Capture the cell that displays the provided text and extract its [x, y] central coordinate. 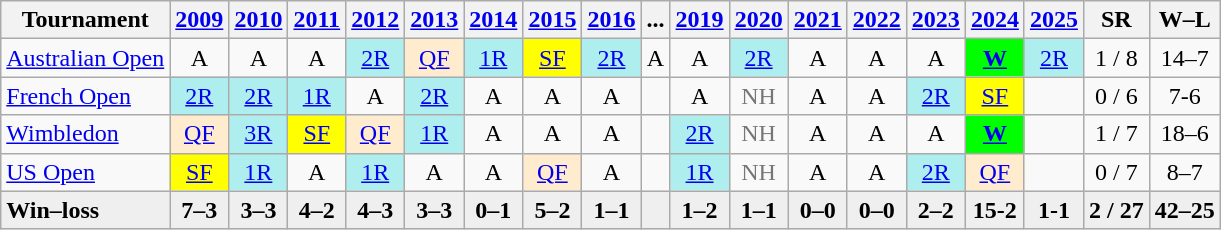
14–7 [1184, 58]
0 / 6 [1116, 96]
8–7 [1184, 172]
1 / 7 [1116, 134]
0 / 7 [1116, 172]
42–25 [1184, 210]
... [656, 20]
Wimbledon [86, 134]
US Open [86, 172]
Win–loss [86, 210]
0–1 [494, 210]
SR [1116, 20]
1-1 [1054, 210]
18–6 [1184, 134]
2011 [317, 20]
W–L [1184, 20]
2–2 [936, 210]
2010 [258, 20]
5–2 [552, 210]
2012 [376, 20]
2009 [200, 20]
2019 [700, 20]
2020 [758, 20]
2023 [936, 20]
2025 [1054, 20]
1 / 8 [1116, 58]
4–3 [376, 210]
1–2 [700, 210]
2013 [434, 20]
2024 [994, 20]
2021 [818, 20]
4–2 [317, 210]
2015 [552, 20]
2022 [876, 20]
2014 [494, 20]
Tournament [86, 20]
2 / 27 [1116, 210]
7-6 [1184, 96]
French Open [86, 96]
7–3 [200, 210]
15-2 [994, 210]
Australian Open [86, 58]
3R [258, 134]
2016 [612, 20]
